Pinpoint the cell where the given text exists, returning its (x, y) midpoint coordinate. 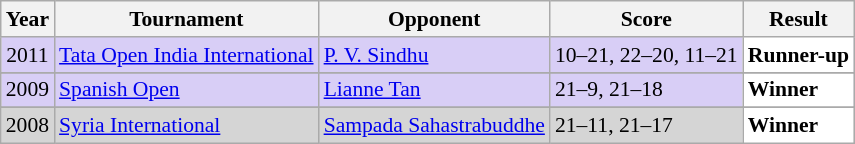
P. V. Sindhu (434, 55)
Opponent (434, 19)
Runner-up (798, 55)
Lianne Tan (434, 90)
Year (28, 19)
21–9, 21–18 (646, 90)
2008 (28, 126)
Syria International (186, 126)
Spanish Open (186, 90)
2009 (28, 90)
21–11, 21–17 (646, 126)
Score (646, 19)
Tata Open India International (186, 55)
2011 (28, 55)
10–21, 22–20, 11–21 (646, 55)
Tournament (186, 19)
Result (798, 19)
Sampada Sahastrabuddhe (434, 126)
